Detect which cell encompasses the target text, then output its (X, Y) center coordinate. 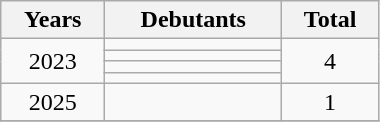
Debutants (194, 20)
2023 (53, 61)
Total (330, 20)
2025 (53, 102)
Years (53, 20)
1 (330, 102)
4 (330, 61)
